Identify which cell holds the provided text, then report its [x, y] central coordinate. 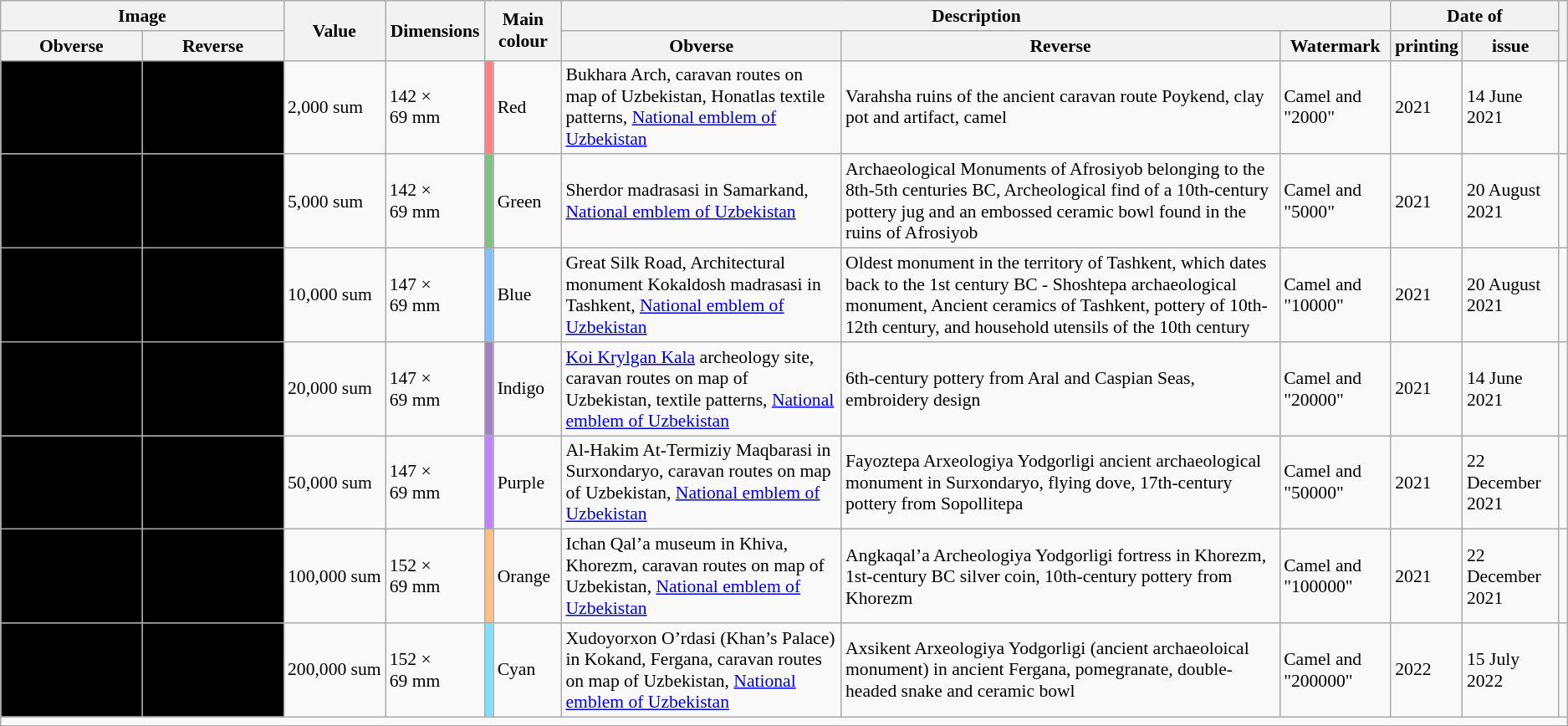
Orange [528, 576]
Description [976, 16]
Main colour [523, 30]
printing [1427, 46]
Great Silk Road, Architectural monument Kokaldosh madrasasi in Tashkent, National emblem of Uzbekistan [701, 295]
Value [335, 30]
Angkaqal’a Archeologiya Yodgorligi fortress in Khorezm, 1st-century BC silver coin, 10th-century pottery from Khorezm [1060, 576]
Cyan [528, 670]
Camel and "200000" [1335, 670]
Al-Hakim At-Termiziy Maqbarasi in Surxondaryo, caravan routes on map of Uzbekistan, National emblem of Uzbekistan [701, 483]
Indigo [528, 389]
Koi Krylgan Kala archeology site, caravan routes on map of Uzbekistan, textile patterns, National emblem of Uzbekistan [701, 389]
20,000 sum [335, 389]
Camel and "50000" [1335, 483]
100,000 sum [335, 576]
200,000 sum [335, 670]
2022 [1427, 670]
issue [1510, 46]
Camel and "20000" [1335, 389]
2,000 sum [335, 107]
Varahsha ruins of the ancient caravan route Poykend, clay pot and artifact, camel [1060, 107]
Red [528, 107]
Bukhara Arch, caravan routes on map of Uzbekistan, Honatlas textile patterns, National emblem of Uzbekistan [701, 107]
Axsikent Arxeologiya Yodgorligi (ancient archaeoloical monument) in ancient Fergana, pomegranate, double-headed snake and ceramic bowl [1060, 670]
Camel and "10000" [1335, 295]
15 July 2022 [1510, 670]
6th-century pottery from Aral and Caspian Seas, embroidery design [1060, 389]
Watermark [1335, 46]
10,000 sum [335, 295]
Green [528, 202]
Fayoztepa Arxeologiya Yodgorligi ancient archaeological monument in Surxondaryo, flying dove, 17th-century pottery from Sopollitepa [1060, 483]
Camel and "100000" [1335, 576]
Xudoyorxon O’rdasi (Khan’s Palace) in Kokand, Fergana, caravan routes on map of Uzbekistan, National emblem of Uzbekistan [701, 670]
Dimensions [435, 30]
Image [142, 16]
Blue [528, 295]
Ichan Qal’a museum in Khiva, Khorezm, caravan routes on map of Uzbekistan, National emblem of Uzbekistan [701, 576]
Date of [1474, 16]
5,000 sum [335, 202]
50,000 sum [335, 483]
Camel and "5000" [1335, 202]
Sherdor madrasasi in Samarkand, National emblem of Uzbekistan [701, 202]
Purple [528, 483]
Camel and "2000" [1335, 107]
